Search for the cell housing the specified text and yield its [X, Y] center coordinate. 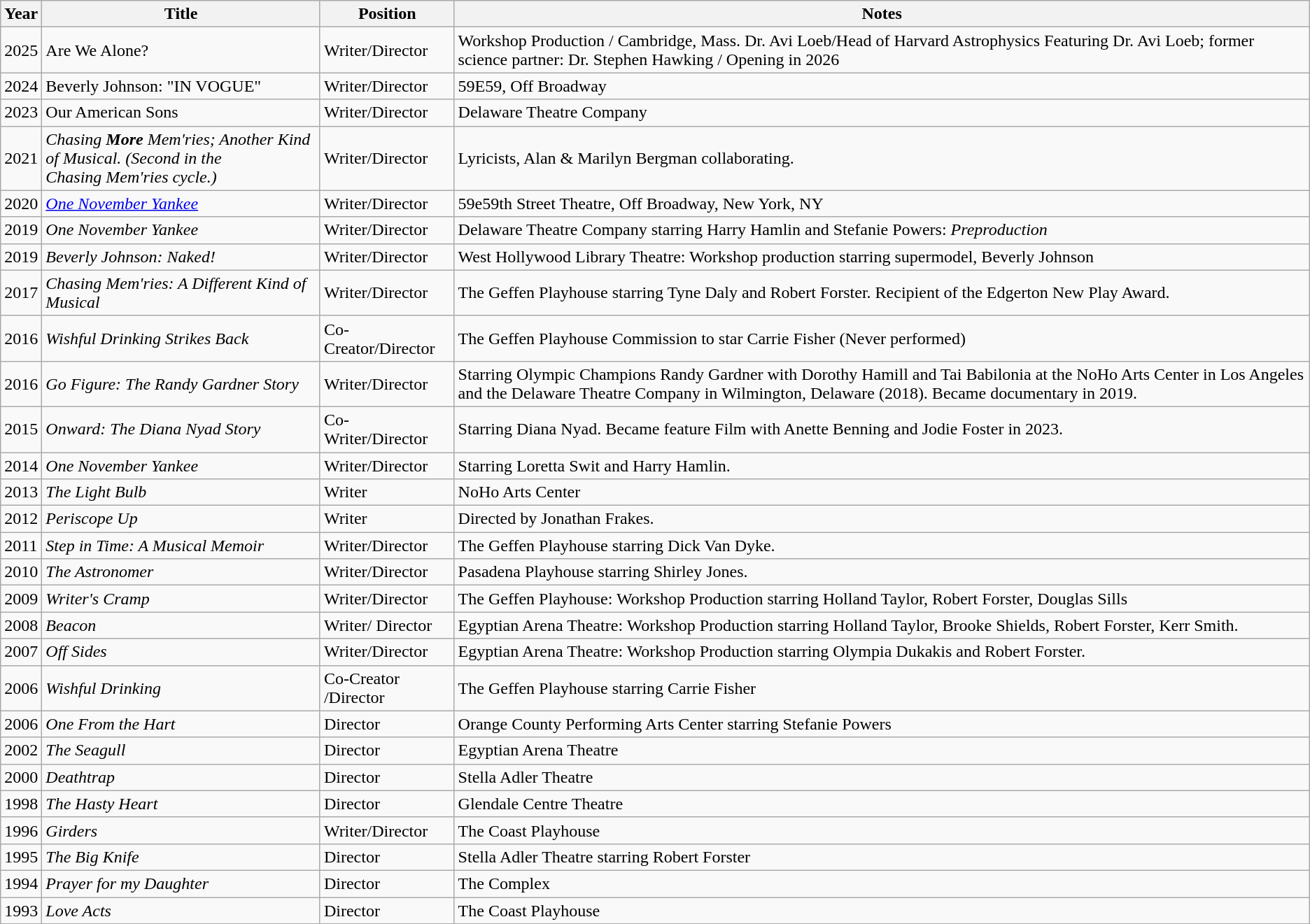
Pasadena Playhouse starring Shirley Jones. [882, 572]
2017 [21, 292]
Are We Alone? [181, 50]
2013 [21, 492]
Beacon [181, 625]
1995 [21, 857]
West Hollywood Library Theatre: Workshop production starring supermodel, Beverly Johnson [882, 257]
Delaware Theatre Company starring Harry Hamlin and Stefanie Powers: Preproduction [882, 230]
Co-Creator/Director [387, 339]
NoHo Arts Center [882, 492]
Delaware Theatre Company [882, 113]
Chasing More Mem'ries; Another Kind of Musical. (Second in theChasing Mem'ries cycle.) [181, 158]
Starring Diana Nyad. Became feature Film with Anette Benning and Jodie Foster in 2023. [882, 429]
The Geffen Playhouse: Workshop Production starring Holland Taylor, Robert Forster, Douglas Sills [882, 599]
Orange County Performing Arts Center starring Stefanie Powers [882, 724]
Onward: The Diana Nyad Story [181, 429]
2023 [21, 113]
Lyricists, Alan & Marilyn Bergman collaborating. [882, 158]
Deathtrap [181, 777]
Prayer for my Daughter [181, 883]
Writer/ Director [387, 625]
59e59th Street Theatre, Off Broadway, New York, NY [882, 204]
Egyptian Arena Theatre [882, 751]
The Geffen Playhouse starring Tyne Daly and Robert Forster. Recipient of the Edgerton New Play Award. [882, 292]
2024 [21, 86]
2015 [21, 429]
2009 [21, 599]
The Light Bulb [181, 492]
2008 [21, 625]
Chasing Mem'ries: A Different Kind of Musical [181, 292]
59E59, Off Broadway [882, 86]
Title [181, 14]
Glendale Centre Theatre [882, 804]
Stella Adler Theatre starring Robert Forster [882, 857]
2021 [21, 158]
Girders [181, 830]
2014 [21, 465]
One From the Hart [181, 724]
2011 [21, 546]
Step in Time: A Musical Memoir [181, 546]
Co-Writer/Director [387, 429]
Egyptian Arena Theatre: Workshop Production starring Holland Taylor, Brooke Shields, Robert Forster, Kerr Smith. [882, 625]
2002 [21, 751]
2007 [21, 652]
Notes [882, 14]
Wishful Drinking [181, 688]
1994 [21, 883]
Beverly Johnson: "IN VOGUE" [181, 86]
2020 [21, 204]
The Hasty Heart [181, 804]
The Geffen Playhouse starring Dick Van Dyke. [882, 546]
Writer's Cramp [181, 599]
Love Acts [181, 910]
Position [387, 14]
Off Sides [181, 652]
2010 [21, 572]
The Complex [882, 883]
2000 [21, 777]
The Big Knife [181, 857]
Go Figure: The Randy Gardner Story [181, 383]
The Astronomer [181, 572]
1993 [21, 910]
Year [21, 14]
Directed by Jonathan Frakes. [882, 519]
The Seagull [181, 751]
1996 [21, 830]
2012 [21, 519]
Wishful Drinking Strikes Back [181, 339]
Stella Adler Theatre [882, 777]
1998 [21, 804]
Our American Sons [181, 113]
Periscope Up [181, 519]
Egyptian Arena Theatre: Workshop Production starring Olympia Dukakis and Robert Forster. [882, 652]
Starring Loretta Swit and Harry Hamlin. [882, 465]
2025 [21, 50]
The Geffen Playhouse starring Carrie Fisher [882, 688]
The Geffen Playhouse Commission to star Carrie Fisher (Never performed) [882, 339]
Co-Creator /Director [387, 688]
Beverly Johnson: Naked! [181, 257]
